From the cell containing the given text, extract its center point as [X, Y] coordinate. 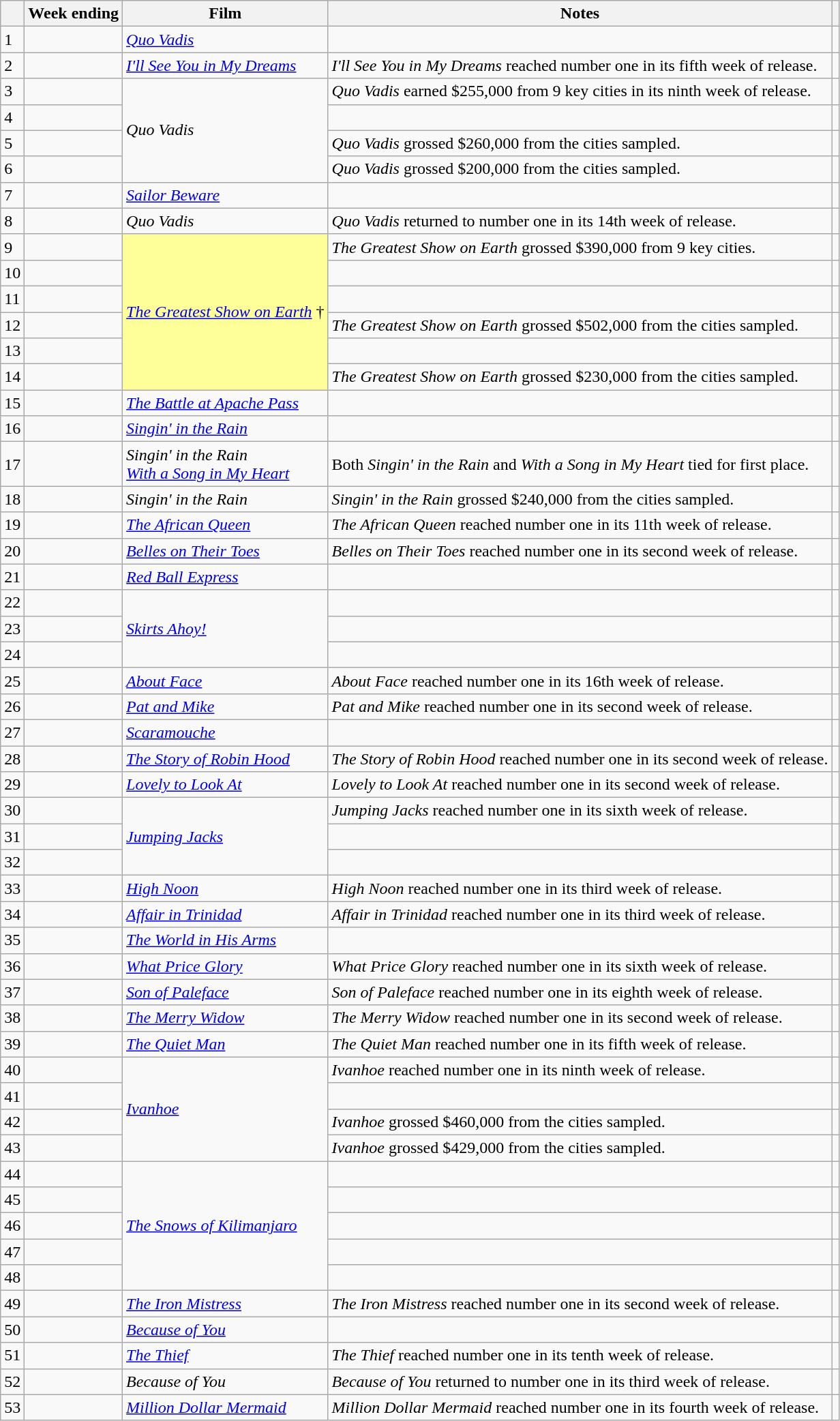
31 [12, 837]
The Greatest Show on Earth † [226, 312]
Week ending [74, 14]
About Face reached number one in its 16th week of release. [580, 680]
7 [12, 195]
52 [12, 1381]
Lovely to Look At [226, 785]
Affair in Trinidad reached number one in its third week of release. [580, 914]
25 [12, 680]
I'll See You in My Dreams reached number one in its fifth week of release. [580, 65]
The Story of Robin Hood [226, 759]
43 [12, 1148]
Quo Vadis grossed $200,000 from the cities sampled. [580, 169]
53 [12, 1407]
50 [12, 1330]
12 [12, 325]
High Noon [226, 888]
The Greatest Show on Earth grossed $502,000 from the cities sampled. [580, 325]
Lovely to Look At reached number one in its second week of release. [580, 785]
The Greatest Show on Earth grossed $390,000 from 9 key cities. [580, 247]
Belles on Their Toes [226, 551]
The Greatest Show on Earth grossed $230,000 from the cities sampled. [580, 377]
37 [12, 992]
24 [12, 655]
Quo Vadis returned to number one in its 14th week of release. [580, 221]
15 [12, 403]
Quo Vadis grossed $260,000 from the cities sampled. [580, 143]
4 [12, 117]
Ivanhoe reached number one in its ninth week of release. [580, 1070]
The Merry Widow reached number one in its second week of release. [580, 1018]
3 [12, 91]
The African Queen reached number one in its 11th week of release. [580, 525]
21 [12, 577]
What Price Glory reached number one in its sixth week of release. [580, 966]
Singin' in the Rain grossed $240,000 from the cities sampled. [580, 499]
36 [12, 966]
High Noon reached number one in its third week of release. [580, 888]
26 [12, 706]
Belles on Their Toes reached number one in its second week of release. [580, 551]
19 [12, 525]
14 [12, 377]
48 [12, 1278]
42 [12, 1122]
29 [12, 785]
The Quiet Man [226, 1044]
10 [12, 273]
Son of Paleface reached number one in its eighth week of release. [580, 992]
35 [12, 940]
The Snows of Kilimanjaro [226, 1225]
The World in His Arms [226, 940]
Jumping Jacks reached number one in its sixth week of release. [580, 811]
2 [12, 65]
47 [12, 1252]
22 [12, 603]
Notes [580, 14]
20 [12, 551]
Red Ball Express [226, 577]
45 [12, 1200]
51 [12, 1356]
Pat and Mike reached number one in its second week of release. [580, 706]
40 [12, 1070]
The Iron Mistress reached number one in its second week of release. [580, 1304]
Quo Vadis earned $255,000 from 9 key cities in its ninth week of release. [580, 91]
Affair in Trinidad [226, 914]
Sailor Beware [226, 195]
6 [12, 169]
Million Dollar Mermaid [226, 1407]
17 [12, 464]
27 [12, 732]
About Face [226, 680]
28 [12, 759]
The African Queen [226, 525]
5 [12, 143]
Skirts Ahoy! [226, 629]
30 [12, 811]
Son of Paleface [226, 992]
Scaramouche [226, 732]
1 [12, 40]
Both Singin' in the Rain and With a Song in My Heart tied for first place. [580, 464]
Singin' in the RainWith a Song in My Heart [226, 464]
9 [12, 247]
The Quiet Man reached number one in its fifth week of release. [580, 1044]
Million Dollar Mermaid reached number one in its fourth week of release. [580, 1407]
What Price Glory [226, 966]
34 [12, 914]
38 [12, 1018]
39 [12, 1044]
Pat and Mike [226, 706]
41 [12, 1096]
The Iron Mistress [226, 1304]
44 [12, 1173]
The Thief reached number one in its tenth week of release. [580, 1356]
Ivanhoe [226, 1109]
I'll See You in My Dreams [226, 65]
8 [12, 221]
46 [12, 1226]
33 [12, 888]
18 [12, 499]
Ivanhoe grossed $460,000 from the cities sampled. [580, 1122]
11 [12, 299]
The Thief [226, 1356]
The Merry Widow [226, 1018]
13 [12, 351]
The Story of Robin Hood reached number one in its second week of release. [580, 759]
49 [12, 1304]
Ivanhoe grossed $429,000 from the cities sampled. [580, 1148]
Jumping Jacks [226, 837]
16 [12, 429]
23 [12, 629]
Because of You returned to number one in its third week of release. [580, 1381]
32 [12, 863]
The Battle at Apache Pass [226, 403]
Film [226, 14]
